Provide the (x, y) coordinate of the cell's center where the given text is located.  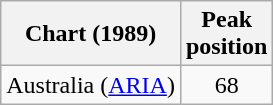
Chart (1989) (91, 34)
Peak position (226, 34)
Australia (ARIA) (91, 85)
68 (226, 85)
